Provide the (X, Y) coordinate of the cell's center where the given text is located.  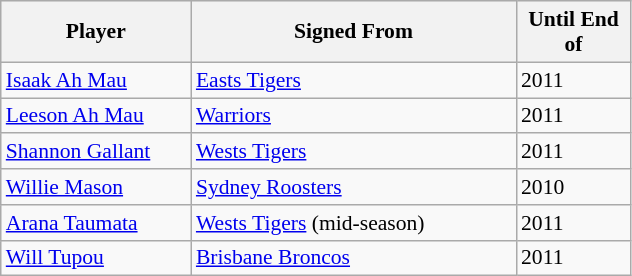
Isaak Ah Mau (96, 80)
Signed From (354, 32)
Warriors (354, 116)
Will Tupou (96, 258)
Leeson Ah Mau (96, 116)
Easts Tigers (354, 80)
Arana Taumata (96, 223)
Wests Tigers (mid-season) (354, 223)
Sydney Roosters (354, 187)
Until End of (574, 32)
Shannon Gallant (96, 152)
Willie Mason (96, 187)
Player (96, 32)
Brisbane Broncos (354, 258)
2010 (574, 187)
Wests Tigers (354, 152)
